Identify which cell holds the provided text, then report its [x, y] central coordinate. 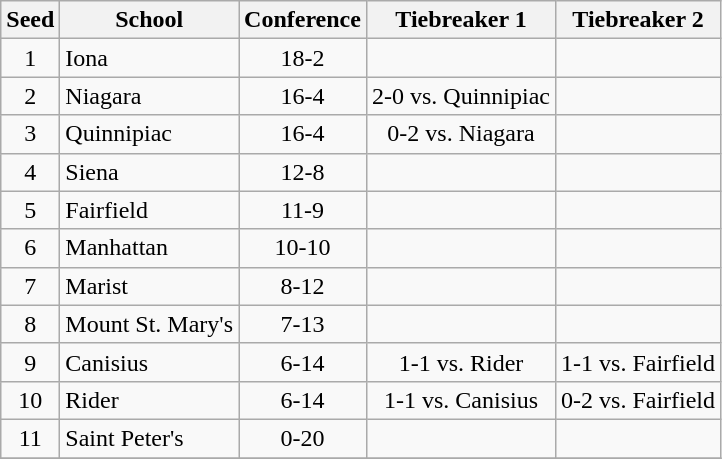
10-10 [303, 248]
3 [30, 134]
Canisius [150, 362]
9 [30, 362]
Marist [150, 286]
Conference [303, 20]
7 [30, 286]
1-1 vs. Fairfield [638, 362]
Seed [30, 20]
6 [30, 248]
Mount St. Mary's [150, 324]
School [150, 20]
11-9 [303, 210]
8-12 [303, 286]
11 [30, 438]
10 [30, 400]
Manhattan [150, 248]
8 [30, 324]
12-8 [303, 172]
Quinnipiac [150, 134]
Tiebreaker 2 [638, 20]
1-1 vs. Canisius [460, 400]
Siena [150, 172]
2-0 vs. Quinnipiac [460, 96]
0-2 vs. Fairfield [638, 400]
5 [30, 210]
4 [30, 172]
Iona [150, 58]
0-20 [303, 438]
Rider [150, 400]
Fairfield [150, 210]
1-1 vs. Rider [460, 362]
Saint Peter's [150, 438]
Tiebreaker 1 [460, 20]
Niagara [150, 96]
1 [30, 58]
7-13 [303, 324]
2 [30, 96]
0-2 vs. Niagara [460, 134]
18-2 [303, 58]
